Determine the (x, y) coordinate at the center of the cell enclosing the given text.  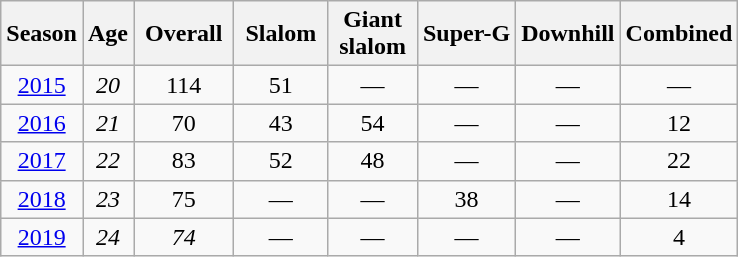
23 (108, 199)
48 (373, 161)
114 (184, 85)
52 (281, 161)
14 (679, 199)
21 (108, 123)
Downhill (568, 34)
Age (108, 34)
38 (466, 199)
83 (184, 161)
2017 (42, 161)
43 (281, 123)
12 (679, 123)
Combined (679, 34)
2018 (42, 199)
4 (679, 237)
54 (373, 123)
Overall (184, 34)
2016 (42, 123)
Super-G (466, 34)
70 (184, 123)
75 (184, 199)
51 (281, 85)
Slalom (281, 34)
2015 (42, 85)
2019 (42, 237)
74 (184, 237)
20 (108, 85)
Giant slalom (373, 34)
24 (108, 237)
Season (42, 34)
